For the text-containing cell, return its midpoint in [x, y] coordinate format. 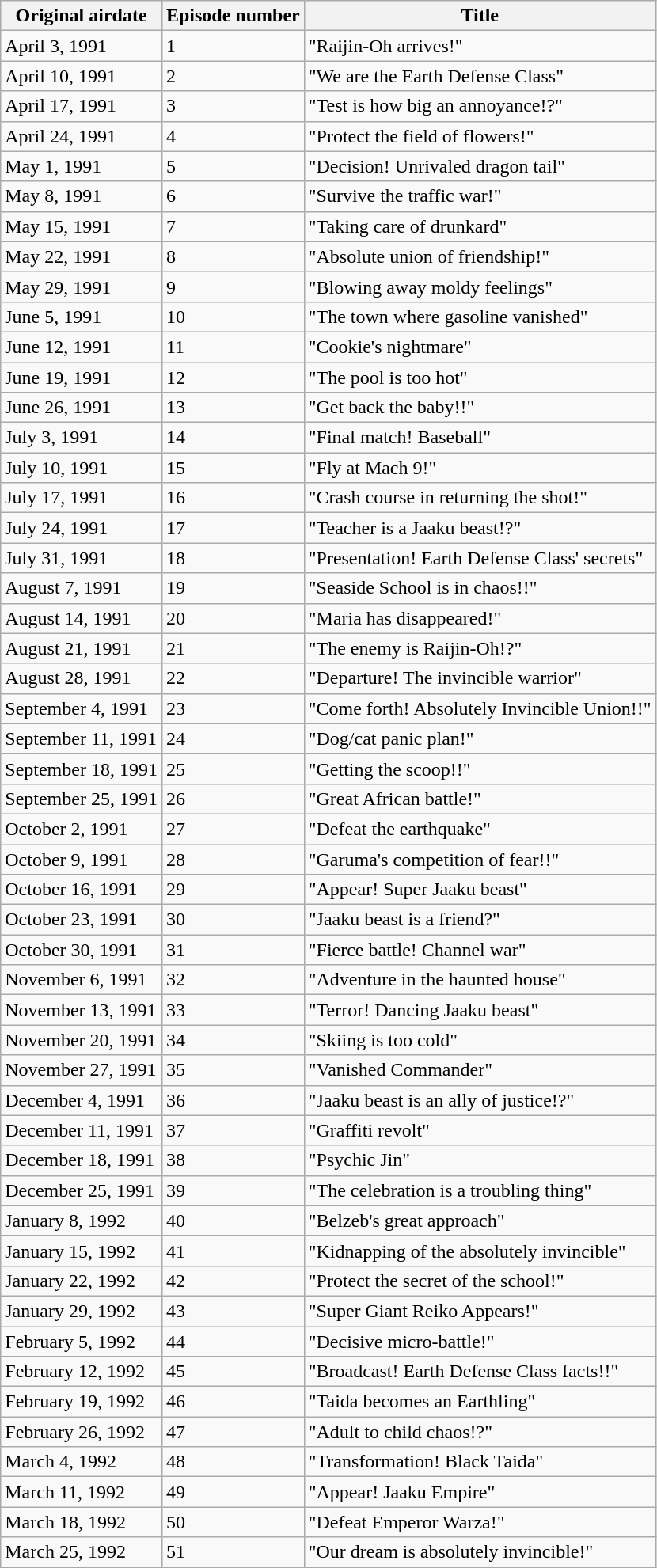
May 15, 1991 [82, 226]
Original airdate [82, 16]
43 [233, 1311]
February 12, 1992 [82, 1372]
"Protect the field of flowers!" [480, 136]
January 22, 1992 [82, 1281]
"Blowing away moldy feelings" [480, 287]
3 [233, 106]
"Defeat the earthquake" [480, 829]
37 [233, 1130]
"Psychic Jin" [480, 1160]
30 [233, 920]
"Cookie's nightmare" [480, 347]
"Test is how big an annoyance!?" [480, 106]
11 [233, 347]
June 12, 1991 [82, 347]
"Survive the traffic war!" [480, 196]
12 [233, 378]
"We are the Earth Defense Class" [480, 76]
46 [233, 1402]
38 [233, 1160]
June 26, 1991 [82, 408]
April 10, 1991 [82, 76]
"Getting the scoop!!" [480, 769]
4 [233, 136]
"Belzeb's great approach" [480, 1221]
"Terror! Dancing Jaaku beast" [480, 1010]
32 [233, 980]
July 24, 1991 [82, 528]
"Teacher is a Jaaku beast!?" [480, 528]
September 4, 1991 [82, 708]
"Maria has disappeared!" [480, 618]
October 2, 1991 [82, 829]
October 16, 1991 [82, 890]
31 [233, 950]
April 3, 1991 [82, 46]
November 13, 1991 [82, 1010]
Episode number [233, 16]
21 [233, 648]
"Taida becomes an Earthling" [480, 1402]
March 11, 1992 [82, 1492]
"Seaside School is in chaos!!" [480, 588]
July 3, 1991 [82, 438]
September 11, 1991 [82, 738]
"Fly at Mach 9!" [480, 468]
14 [233, 438]
"Raijin-Oh arrives!" [480, 46]
5 [233, 166]
39 [233, 1190]
"Vanished Commander" [480, 1070]
October 23, 1991 [82, 920]
January 29, 1992 [82, 1311]
6 [233, 196]
"Great African battle!" [480, 799]
December 4, 1991 [82, 1100]
"Final match! Baseball" [480, 438]
"Crash course in returning the shot!" [480, 498]
August 7, 1991 [82, 588]
July 31, 1991 [82, 558]
"Dog/cat panic plan!" [480, 738]
January 15, 1992 [82, 1251]
33 [233, 1010]
"The town where gasoline vanished" [480, 317]
December 25, 1991 [82, 1190]
"Adult to child chaos!?" [480, 1432]
20 [233, 618]
40 [233, 1221]
36 [233, 1100]
"Decision! Unrivaled dragon tail" [480, 166]
January 8, 1992 [82, 1221]
February 26, 1992 [82, 1432]
"Kidnapping of the absolutely invincible" [480, 1251]
"Appear! Super Jaaku beast" [480, 890]
February 19, 1992 [82, 1402]
17 [233, 528]
August 28, 1991 [82, 678]
November 6, 1991 [82, 980]
April 17, 1991 [82, 106]
June 19, 1991 [82, 378]
22 [233, 678]
"Taking care of drunkard" [480, 226]
August 14, 1991 [82, 618]
"Defeat Emperor Warza!" [480, 1522]
2 [233, 76]
"Broadcast! Earth Defense Class facts!!" [480, 1372]
27 [233, 829]
34 [233, 1040]
"Jaaku beast is an ally of justice!?" [480, 1100]
26 [233, 799]
"Departure! The invincible warrior" [480, 678]
"Appear! Jaaku Empire" [480, 1492]
October 9, 1991 [82, 859]
25 [233, 769]
47 [233, 1432]
July 10, 1991 [82, 468]
15 [233, 468]
May 1, 1991 [82, 166]
February 5, 1992 [82, 1342]
24 [233, 738]
29 [233, 890]
42 [233, 1281]
"Garuma's competition of fear!!" [480, 859]
"Our dream is absolutely invincible!" [480, 1552]
"Skiing is too cold" [480, 1040]
9 [233, 287]
"Transformation! Black Taida" [480, 1462]
50 [233, 1522]
"The pool is too hot" [480, 378]
November 27, 1991 [82, 1070]
May 8, 1991 [82, 196]
March 4, 1992 [82, 1462]
23 [233, 708]
48 [233, 1462]
March 18, 1992 [82, 1522]
1 [233, 46]
"Jaaku beast is a friend?" [480, 920]
41 [233, 1251]
December 18, 1991 [82, 1160]
"Absolute union of friendship!" [480, 256]
44 [233, 1342]
October 30, 1991 [82, 950]
April 24, 1991 [82, 136]
28 [233, 859]
November 20, 1991 [82, 1040]
"The enemy is Raijin-Oh!?" [480, 648]
July 17, 1991 [82, 498]
"Graffiti revolt" [480, 1130]
"Come forth! Absolutely Invincible Union!!" [480, 708]
December 11, 1991 [82, 1130]
"Adventure in the haunted house" [480, 980]
May 22, 1991 [82, 256]
September 25, 1991 [82, 799]
June 5, 1991 [82, 317]
16 [233, 498]
18 [233, 558]
19 [233, 588]
September 18, 1991 [82, 769]
"Super Giant Reiko Appears!" [480, 1311]
"Decisive micro-battle!" [480, 1342]
"Presentation! Earth Defense Class' secrets" [480, 558]
7 [233, 226]
45 [233, 1372]
13 [233, 408]
"Fierce battle! Channel war" [480, 950]
August 21, 1991 [82, 648]
51 [233, 1552]
49 [233, 1492]
"The celebration is a troubling thing" [480, 1190]
35 [233, 1070]
May 29, 1991 [82, 287]
8 [233, 256]
March 25, 1992 [82, 1552]
Title [480, 16]
10 [233, 317]
"Get back the baby!!" [480, 408]
"Protect the secret of the school!" [480, 1281]
